Determine the (X, Y) coordinate at the center of the cell enclosing the given text.  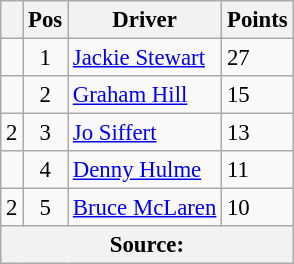
1 (46, 58)
4 (46, 170)
Denny Hulme (145, 170)
10 (258, 208)
Bruce McLaren (145, 208)
Graham Hill (145, 95)
Jackie Stewart (145, 58)
5 (46, 208)
Driver (145, 20)
Points (258, 20)
13 (258, 133)
11 (258, 170)
27 (258, 58)
Pos (46, 20)
Jo Siffert (145, 133)
3 (46, 133)
15 (258, 95)
Source: (147, 245)
